Determine the (X, Y) coordinate at the center of the cell enclosing the given text.  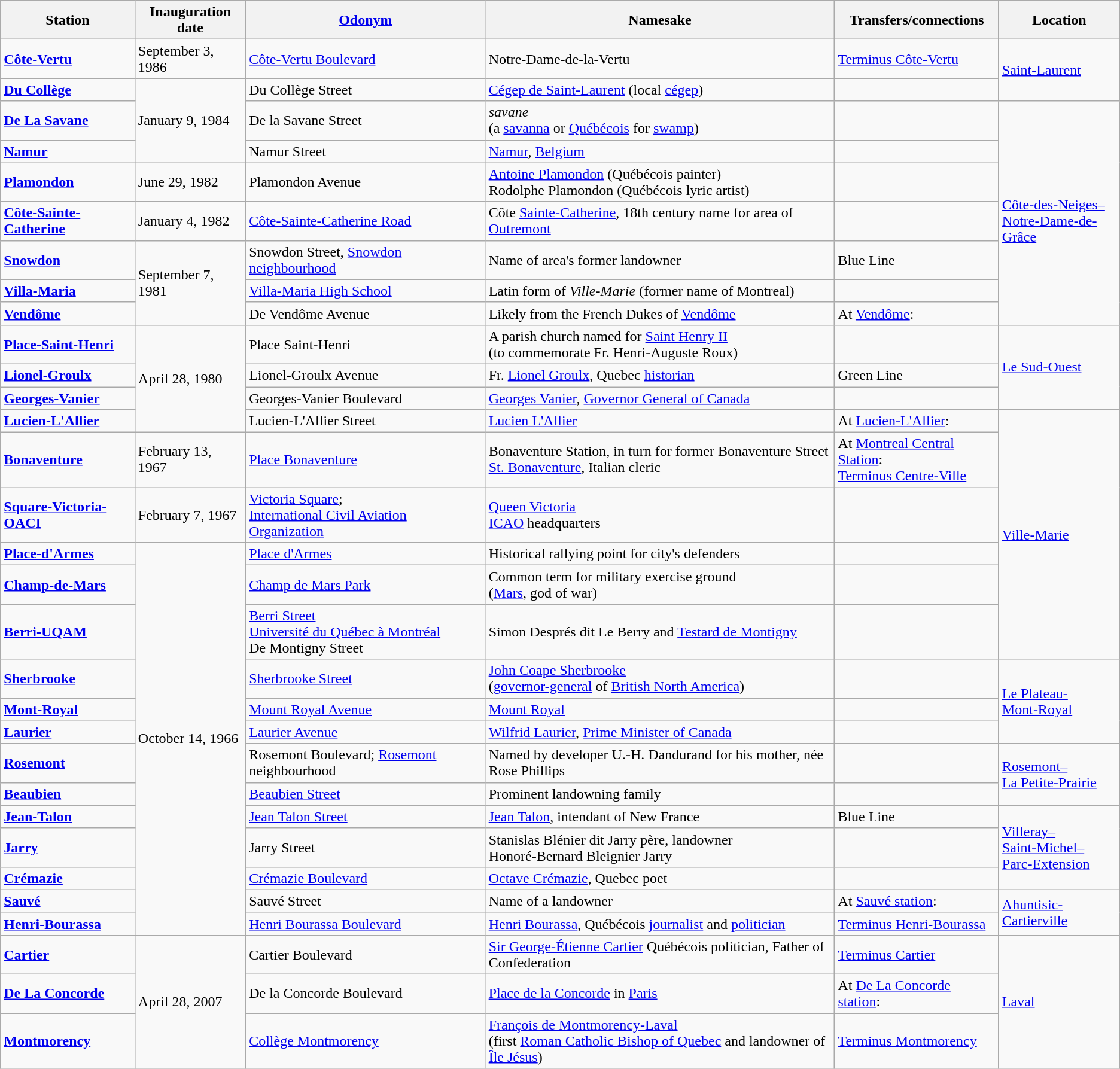
Square-Victoria-OACI (68, 515)
April 28, 1980 (190, 378)
Terminus Côte-Vertu (917, 59)
Cartier (68, 955)
Laurier Avenue (366, 732)
Odonym (366, 20)
February 13, 1967 (190, 460)
Saint-Laurent (1059, 71)
Georges-Vanier (68, 398)
Namur, Belgium (660, 151)
Snowdon Street, Snowdon neighbourhood (366, 260)
Sir George-Étienne Cartier Québécois politician, Father of Confederation (660, 955)
Du Collège Street (366, 90)
Laval (1059, 1002)
September 3, 1986 (190, 59)
Plamondon Avenue (366, 182)
Sauvé (68, 901)
Montmorency (68, 1041)
Bonaventure Station, in turn for former Bonaventure Street St. Bonaventure, Italian cleric (660, 460)
Berri-UQAM (68, 632)
Beaubien Street (366, 794)
Jarry Street (366, 847)
Ville-Marie (1059, 535)
Place d'Armes (366, 554)
Du Collège (68, 90)
April 28, 2007 (190, 1002)
De la Savane Street (366, 121)
Henri Bourassa, Québécois journalist and politician (660, 924)
Terminus Henri-Bourassa (917, 924)
Queen Victoria ICAO headquarters (660, 515)
Place de la Concorde in Paris (660, 994)
Henri Bourassa Boulevard (366, 924)
Inauguration date (190, 20)
Terminus Cartier (917, 955)
June 29, 1982 (190, 182)
Fr. Lionel Groulx, Quebec historian (660, 375)
De La Concorde (68, 994)
François de Montmorency-Laval (first Roman Catholic Bishop of Quebec and landowner of Île Jésus) (660, 1041)
Wilfrid Laurier, Prime Minister of Canada (660, 732)
Sauvé Street (366, 901)
Beaubien (68, 794)
Côte-Sainte-Catherine (68, 221)
Lucien L'Allier (660, 421)
September 7, 1981 (190, 282)
Bonaventure (68, 460)
Vendôme (68, 313)
Transfers/connections (917, 20)
Octave Crémazie, Quebec poet (660, 878)
At Vendôme: (917, 313)
Collège Montmorency (366, 1041)
Côte-Sainte-Catherine Road (366, 221)
Name of a landowner (660, 901)
Le Plateau- Mont-Royal (1059, 701)
Champ-de-Mars (68, 585)
Côte-Vertu (68, 59)
Place Bonaventure (366, 460)
Jean Talon Street (366, 817)
Henri-Bourassa (68, 924)
Antoine Plamondon (Québécois painter) Rodolphe Plamondon (Québécois lyric artist) (660, 182)
Prominent landowning family (660, 794)
Mont-Royal (68, 709)
Simon Després dit Le Berry and Testard de Montigny (660, 632)
Georges Vanier, Governor General of Canada (660, 398)
Common term for military exercise ground (Mars, god of war) (660, 585)
Jarry (68, 847)
Historical rallying point for city's defenders (660, 554)
Location (1059, 20)
Notre-Dame-de-la-Vertu (660, 59)
Georges-Vanier Boulevard (366, 398)
October 14, 1966 (190, 739)
Lucien-L'Allier (68, 421)
Crémazie Boulevard (366, 878)
Station (68, 20)
Name of area's former landowner (660, 260)
Champ de Mars Park (366, 585)
Sherbrooke Street (366, 678)
At De La Concorde station: (917, 994)
Lionel-Groulx Avenue (366, 375)
Namur (68, 151)
Villa-Maria (68, 291)
savane (a savanna or Québécois for swamp) (660, 121)
Latin form of Ville-Marie (former name of Montreal) (660, 291)
John Coape Sherbrooke (governor-general of British North America) (660, 678)
Côte-Vertu Boulevard (366, 59)
February 7, 1967 (190, 515)
Place-Saint-Henri (68, 345)
Ahuntisic- Cartierville (1059, 912)
Plamondon (68, 182)
At Sauvé station: (917, 901)
Rosemont– La Petite-Prairie (1059, 774)
De la Concorde Boulevard (366, 994)
De La Savane (68, 121)
Namesake (660, 20)
Place-d'Armes (68, 554)
Cartier Boulevard (366, 955)
Le Sud-Ouest (1059, 367)
Mount Royal (660, 709)
Likely from the French Dukes of Vendôme (660, 313)
Lucien-L'Allier Street (366, 421)
Terminus Montmorency (917, 1041)
Victoria Square;International Civil Aviation Organization (366, 515)
Lionel-Groulx (68, 375)
Jean Talon, intendant of New France (660, 817)
Berri Street Université du Québec à MontréalDe Montigny Street (366, 632)
Green Line (917, 375)
January 4, 1982 (190, 221)
Sherbrooke (68, 678)
Rosemont (68, 763)
Côte Sainte-Catherine, 18th century name for area of Outremont (660, 221)
Côte-des-Neiges– Notre-Dame-de-Grâce (1059, 213)
Laurier (68, 732)
De Vendôme Avenue (366, 313)
Cégep de Saint-Laurent (local cégep) (660, 90)
Mount Royal Avenue (366, 709)
Snowdon (68, 260)
A parish church named for Saint Henry II (to commemorate Fr. Henri-Auguste Roux) (660, 345)
Named by developer U.-H. Dandurand for his mother, née Rose Phillips (660, 763)
Place Saint-Henri (366, 345)
Villeray– Saint-Michel– Parc-Extension (1059, 847)
Crémazie (68, 878)
Jean-Talon (68, 817)
Rosemont Boulevard; Rosemont neighbourhood (366, 763)
Villa-Maria High School (366, 291)
Namur Street (366, 151)
Stanislas Blénier dit Jarry père, landowner Honoré-Bernard Bleignier Jarry (660, 847)
At Montreal Central Station: Terminus Centre-Ville (917, 460)
At Lucien-L'Allier: (917, 421)
January 9, 1984 (190, 121)
